Locate the cell with the specified text and output its [X, Y] center coordinate. 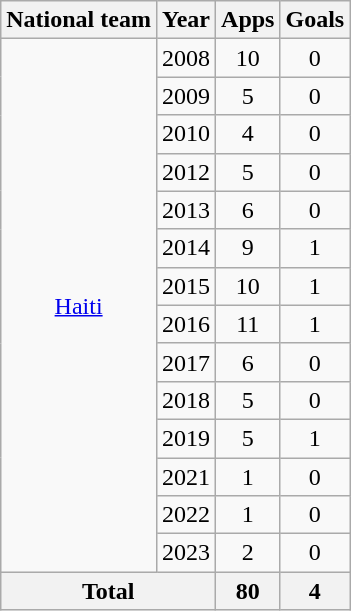
Goals [315, 20]
2015 [186, 286]
Apps [248, 20]
80 [248, 591]
2012 [186, 172]
National team [79, 20]
2017 [186, 362]
2023 [186, 553]
2022 [186, 515]
Total [108, 591]
2009 [186, 96]
2019 [186, 438]
2 [248, 553]
2010 [186, 134]
Year [186, 20]
2008 [186, 58]
2013 [186, 210]
Haiti [79, 306]
9 [248, 248]
11 [248, 324]
2018 [186, 400]
2021 [186, 477]
2016 [186, 324]
2014 [186, 248]
